Return [x, y] of the center of cell containing provided text 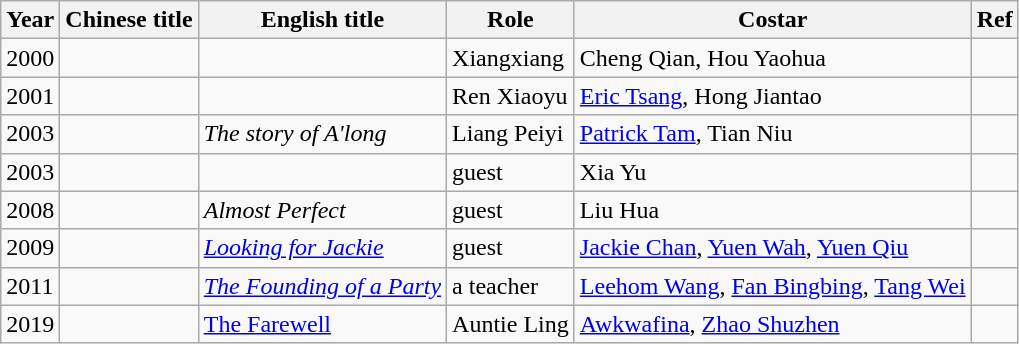
2000 [30, 58]
The Founding of a Party [322, 286]
2011 [30, 286]
Chinese title [129, 20]
Ren Xiaoyu [511, 96]
2009 [30, 248]
Jackie Chan, Yuen Wah, Yuen Qiu [772, 248]
a teacher [511, 286]
The story of A'long [322, 134]
Patrick Tam, Tian Niu [772, 134]
Cheng Qian, Hou Yaohua [772, 58]
Liang Peiyi [511, 134]
Almost Perfect [322, 210]
2008 [30, 210]
Costar [772, 20]
Liu Hua [772, 210]
Xia Yu [772, 172]
Eric Tsang, Hong Jiantao [772, 96]
English title [322, 20]
Role [511, 20]
Leehom Wang, Fan Bingbing, Tang Wei [772, 286]
Ref [994, 20]
Looking for Jackie [322, 248]
2019 [30, 324]
Xiangxiang [511, 58]
Auntie Ling [511, 324]
Awkwafina, Zhao Shuzhen [772, 324]
The Farewell [322, 324]
2001 [30, 96]
Year [30, 20]
